Pinpoint the cell where the given text exists, returning its (X, Y) midpoint coordinate. 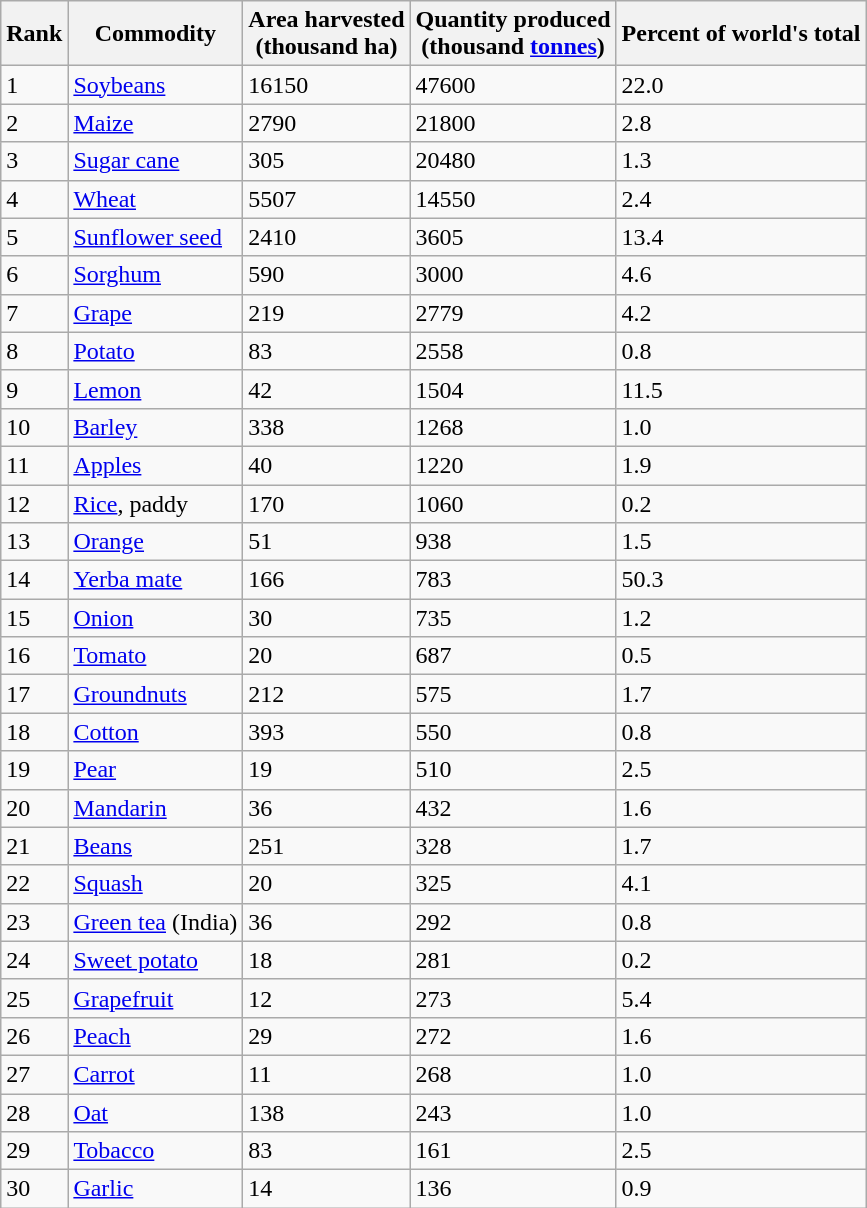
Quantity produced(thousand tonnes) (513, 34)
Mandarin (156, 808)
219 (326, 313)
8 (34, 351)
22 (34, 884)
281 (513, 960)
28 (34, 1113)
23 (34, 922)
1.2 (741, 618)
Wheat (156, 199)
27 (34, 1074)
20480 (513, 161)
166 (326, 580)
Peach (156, 1036)
4.6 (741, 275)
1 (34, 85)
1504 (513, 389)
42 (326, 389)
2779 (513, 313)
22.0 (741, 85)
268 (513, 1074)
3605 (513, 237)
325 (513, 884)
Percent of world's total (741, 34)
2.4 (741, 199)
272 (513, 1036)
Green tea (India) (156, 922)
13 (34, 542)
47600 (513, 85)
Cotton (156, 732)
16 (34, 656)
305 (326, 161)
26 (34, 1036)
Carrot (156, 1074)
24 (34, 960)
0.5 (741, 656)
170 (326, 503)
251 (326, 846)
1.5 (741, 542)
243 (513, 1113)
2558 (513, 351)
25 (34, 998)
338 (326, 427)
1.3 (741, 161)
Apples (156, 465)
Pear (156, 770)
Tomato (156, 656)
4.2 (741, 313)
687 (513, 656)
735 (513, 618)
5 (34, 237)
Onion (156, 618)
5507 (326, 199)
575 (513, 694)
Sugar cane (156, 161)
4.1 (741, 884)
Oat (156, 1113)
Squash (156, 884)
393 (326, 732)
7 (34, 313)
Beans (156, 846)
14550 (513, 199)
Tobacco (156, 1151)
Lemon (156, 389)
9 (34, 389)
40 (326, 465)
590 (326, 275)
328 (513, 846)
783 (513, 580)
1060 (513, 503)
510 (513, 770)
Grapefruit (156, 998)
212 (326, 694)
Soybeans (156, 85)
550 (513, 732)
0.9 (741, 1189)
50.3 (741, 580)
138 (326, 1113)
5.4 (741, 998)
Grape (156, 313)
Maize (156, 123)
1.9 (741, 465)
2.8 (741, 123)
21800 (513, 123)
13.4 (741, 237)
Sweet potato (156, 960)
Sunflower seed (156, 237)
Groundnuts (156, 694)
10 (34, 427)
11.5 (741, 389)
2 (34, 123)
Potato (156, 351)
21 (34, 846)
Rank (34, 34)
Garlic (156, 1189)
Rice, paddy (156, 503)
1220 (513, 465)
2790 (326, 123)
17 (34, 694)
51 (326, 542)
1268 (513, 427)
Sorghum (156, 275)
3000 (513, 275)
938 (513, 542)
6 (34, 275)
4 (34, 199)
16150 (326, 85)
Area harvested(thousand ha) (326, 34)
Orange (156, 542)
Commodity (156, 34)
3 (34, 161)
292 (513, 922)
Yerba mate (156, 580)
161 (513, 1151)
136 (513, 1189)
Barley (156, 427)
432 (513, 808)
2410 (326, 237)
273 (513, 998)
15 (34, 618)
